From the cell containing the given text, extract its center point as [x, y] coordinate. 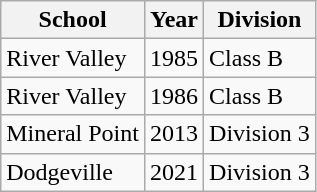
Dodgeville [73, 172]
Year [174, 20]
1986 [174, 96]
Mineral Point [73, 134]
1985 [174, 58]
School [73, 20]
2013 [174, 134]
2021 [174, 172]
Division [260, 20]
